Return the [x, y] coordinate for the center point of the cell that contains the specified text.  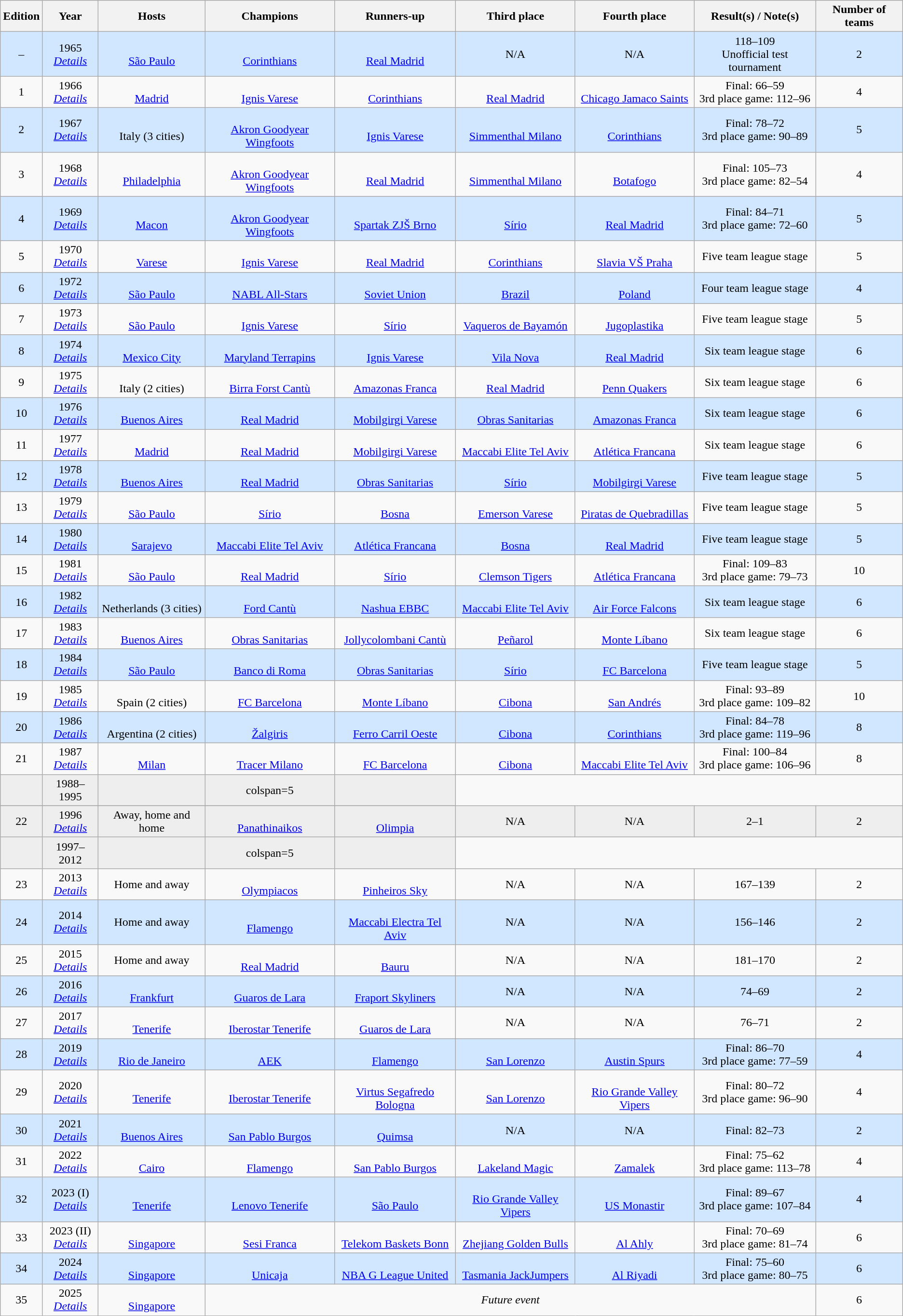
118–109Unofficial test tournament [755, 54]
1967Details [70, 130]
Jollycolombani Cantù [395, 633]
Third place [515, 16]
21 [21, 758]
2019Details [70, 1055]
13 [21, 507]
29 [21, 1092]
22 [21, 821]
Runners-up [395, 16]
Final: 86–70 3rd place game: 77–59 [755, 1055]
Žalgiris [270, 727]
Final: 93–893rd place game: 109–82 [755, 696]
Piratas de Quebradillas [635, 507]
Nashua EBBC [395, 602]
Number of teams [859, 16]
Olympiacos [270, 884]
19 [21, 696]
Emerson Varese [515, 507]
Final: 84–783rd place game: 119–96 [755, 727]
Slavia VŠ Praha [635, 257]
2014Details [70, 922]
1969Details [70, 219]
11 [21, 445]
9 [21, 382]
167–139 [755, 884]
Banco di Roma [270, 665]
1978Details [70, 477]
Sesi Franca [270, 1237]
Champions [270, 16]
Sarajevo [152, 539]
Philadelphia [152, 174]
Quimsa [395, 1130]
Fourth place [635, 16]
1972Details [70, 288]
Air Force Falcons [635, 602]
Mexico City [152, 350]
20 [21, 727]
Olimpia [395, 821]
12 [21, 477]
Tasmania JackJumpers [515, 1269]
Final: 84–713rd place game: 72–60 [755, 219]
1 [21, 92]
Edition [21, 16]
Fraport Skyliners [395, 992]
Virtus Segafredo Bologna [395, 1092]
Final: 82–73 [755, 1130]
2021Details [70, 1130]
1976Details [70, 413]
Final: 80–72 3rd place game: 96–90 [755, 1092]
23 [21, 884]
Vila Nova [515, 350]
14 [21, 539]
San Andrés [635, 696]
1987Details [70, 758]
Final: 109–833rd place game: 79–73 [755, 570]
34 [21, 1269]
1980Details [70, 539]
156–146 [755, 922]
28 [21, 1055]
Tracer Milano [270, 758]
Milan [152, 758]
Telekom Baskets Bonn [395, 1237]
Argentina (2 cities) [152, 727]
181–170 [755, 960]
Final: 75–623rd place game: 113–78 [755, 1162]
2020Details [70, 1092]
AEK [270, 1055]
Final: 66–593rd place game: 112–96 [755, 92]
2–1 [755, 821]
US Monastir [635, 1199]
1988–1995 [70, 790]
Penn Quakers [635, 382]
Poland [635, 288]
1984Details [70, 665]
35 [21, 1300]
Varese [152, 257]
Bauru [395, 960]
1977Details [70, 445]
NBA G League United [395, 1269]
Italy (3 cities) [152, 130]
Zhejiang Golden Bulls [515, 1237]
1986Details [70, 727]
1981Details [70, 570]
32 [21, 1199]
Ferro Carril Oeste [395, 727]
Final: 75–603rd place game: 80–75 [755, 1269]
Austin Spurs [635, 1055]
1982Details [70, 602]
31 [21, 1162]
1968Details [70, 174]
Hosts [152, 16]
1975Details [70, 382]
1973Details [70, 319]
Peñarol [515, 633]
30 [21, 1130]
27 [21, 1023]
1966Details [70, 92]
Final: 70–693rd place game: 81–74 [755, 1237]
Chicago Jamaco Saints [635, 92]
18 [21, 665]
Lakeland Magic [515, 1162]
Ford Cantù [270, 602]
– [21, 54]
Four team league stage [755, 288]
33 [21, 1237]
Away, home and home [152, 821]
Lenovo Tenerife [270, 1199]
Spain (2 cities) [152, 696]
Spartak ZJŠ Brno [395, 219]
2022Details [70, 1162]
1997–2012 [70, 853]
1965Details [70, 54]
Macon [152, 219]
Result(s) / Note(s) [755, 16]
7 [21, 319]
1974Details [70, 350]
Final: 78–723rd place game: 90–89 [755, 130]
Al Ahly [635, 1237]
3 [21, 174]
Maryland Terrapins [270, 350]
Future event [510, 1300]
2013Details [70, 884]
Pinheiros Sky [395, 884]
Panathinaikos [270, 821]
25 [21, 960]
Final: 105–733rd place game: 82–54 [755, 174]
Clemson Tigers [515, 570]
Vaqueros de Bayamón [515, 319]
2017Details [70, 1023]
1979Details [70, 507]
Al Riyadi [635, 1269]
15 [21, 570]
Botafogo [635, 174]
Final: 89–673rd place game: 107–84 [755, 1199]
Cairo [152, 1162]
NABL All-Stars [270, 288]
2025Details [70, 1300]
Birra Forst Cantù [270, 382]
Italy (2 cities) [152, 382]
Soviet Union [395, 288]
Jugoplastika [635, 319]
Zamalek [635, 1162]
Frankfurt [152, 992]
Netherlands (3 cities) [152, 602]
2023 (II)Details [70, 1237]
1970Details [70, 257]
Unicaja [270, 1269]
Maccabi Electra Tel Aviv [395, 922]
16 [21, 602]
Year [70, 16]
17 [21, 633]
Brazil [515, 288]
1985Details [70, 696]
Rio de Janeiro [152, 1055]
2016Details [70, 992]
74–69 [755, 992]
24 [21, 922]
26 [21, 992]
1996 Details [70, 821]
2023 (I)Details [70, 1199]
2015Details [70, 960]
76–71 [755, 1023]
2024Details [70, 1269]
Final: 100–843rd place game: 106–96 [755, 758]
1983Details [70, 633]
